Extract the [x, y] coordinate from the center of the cell holding the provided text.  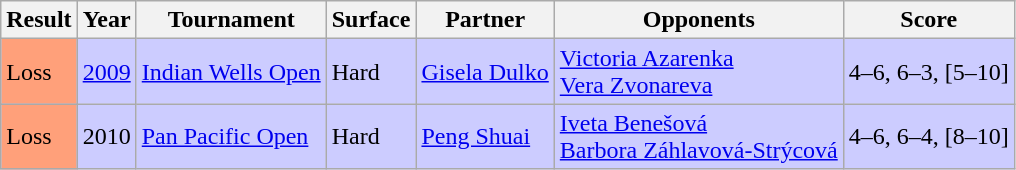
4–6, 6–4, [8–10] [928, 136]
Victoria Azarenka Vera Zvonareva [698, 72]
Score [928, 20]
Surface [371, 20]
Iveta Benešová Barbora Záhlavová-Strýcová [698, 136]
Tournament [231, 20]
Gisela Dulko [485, 72]
Result [39, 20]
Opponents [698, 20]
Indian Wells Open [231, 72]
Peng Shuai [485, 136]
Partner [485, 20]
2010 [106, 136]
4–6, 6–3, [5–10] [928, 72]
Year [106, 20]
Pan Pacific Open [231, 136]
2009 [106, 72]
